Return the (X, Y) coordinate for the center point of the cell that contains the specified text.  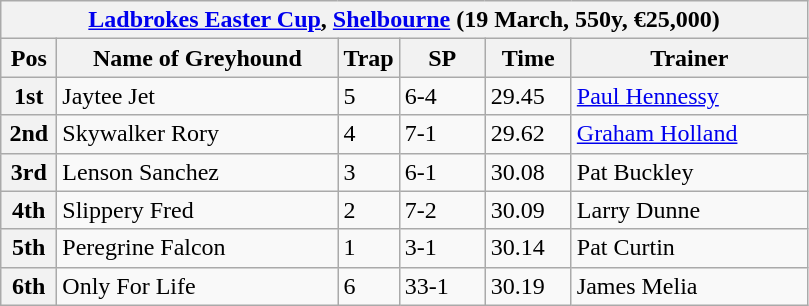
James Melia (689, 286)
Larry Dunne (689, 210)
Pat Buckley (689, 172)
7-1 (442, 134)
29.62 (528, 134)
Name of Greyhound (198, 58)
Pos (29, 58)
2nd (29, 134)
Time (528, 58)
3-1 (442, 248)
29.45 (528, 96)
1 (368, 248)
Jaytee Jet (198, 96)
30.08 (528, 172)
30.19 (528, 286)
6th (29, 286)
Ladbrokes Easter Cup, Shelbourne (19 March, 550y, €25,000) (404, 20)
Trainer (689, 58)
Slippery Fred (198, 210)
SP (442, 58)
Pat Curtin (689, 248)
4 (368, 134)
3rd (29, 172)
5th (29, 248)
33-1 (442, 286)
30.09 (528, 210)
1st (29, 96)
Graham Holland (689, 134)
Paul Hennessy (689, 96)
Lenson Sanchez (198, 172)
Only For Life (198, 286)
3 (368, 172)
30.14 (528, 248)
6-1 (442, 172)
6 (368, 286)
Peregrine Falcon (198, 248)
7-2 (442, 210)
Skywalker Rory (198, 134)
Trap (368, 58)
6-4 (442, 96)
2 (368, 210)
4th (29, 210)
5 (368, 96)
